Scan for the cell matching the given text and deliver its (X, Y) coordinate at center. 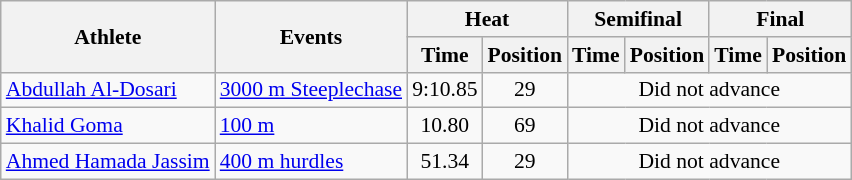
3000 m Steeplechase (311, 90)
Ahmed Hamada Jassim (108, 162)
10.80 (444, 126)
Abdullah Al-Dosari (108, 90)
400 m hurdles (311, 162)
Final (780, 19)
51.34 (444, 162)
Semifinal (638, 19)
Athlete (108, 36)
9:10.85 (444, 90)
Events (311, 36)
Heat (487, 19)
100 m (311, 126)
69 (525, 126)
Khalid Goma (108, 126)
